Search for the cell housing the specified text and yield its (x, y) center coordinate. 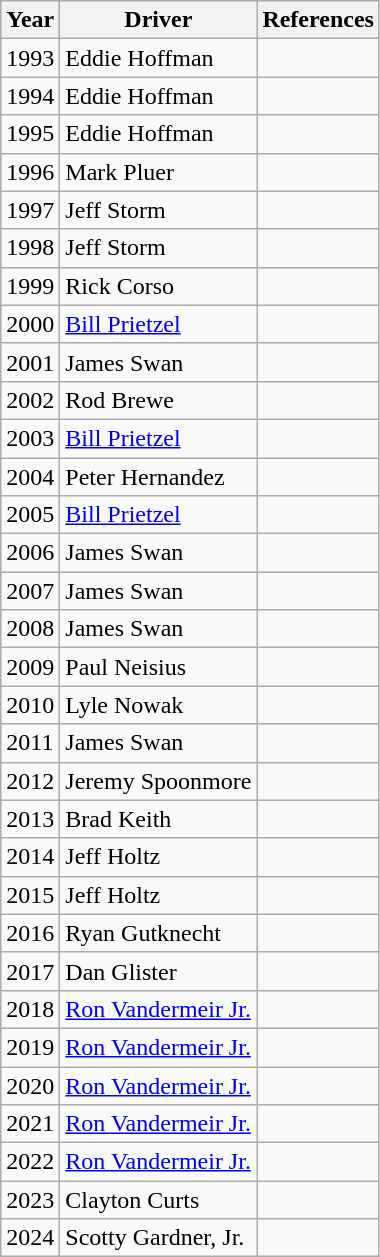
Rod Brewe (158, 400)
2003 (30, 438)
1997 (30, 210)
2022 (30, 1162)
2011 (30, 743)
2010 (30, 705)
Jeremy Spoonmore (158, 781)
2007 (30, 591)
1993 (30, 58)
2023 (30, 1200)
2001 (30, 362)
2015 (30, 895)
2006 (30, 553)
Lyle Nowak (158, 705)
Year (30, 20)
Paul Neisius (158, 667)
2004 (30, 477)
2014 (30, 857)
2018 (30, 1009)
2005 (30, 515)
Mark Pluer (158, 172)
2008 (30, 629)
Brad Keith (158, 819)
Clayton Curts (158, 1200)
1995 (30, 134)
1998 (30, 248)
2017 (30, 971)
Rick Corso (158, 286)
2016 (30, 933)
2020 (30, 1085)
Scotty Gardner, Jr. (158, 1238)
2000 (30, 324)
1999 (30, 286)
References (318, 20)
Ryan Gutknecht (158, 933)
1994 (30, 96)
Dan Glister (158, 971)
2013 (30, 819)
2002 (30, 400)
2012 (30, 781)
1996 (30, 172)
2024 (30, 1238)
Peter Hernandez (158, 477)
2009 (30, 667)
2019 (30, 1047)
2021 (30, 1124)
Driver (158, 20)
